Pinpoint the cell where the given text exists, returning its [x, y] midpoint coordinate. 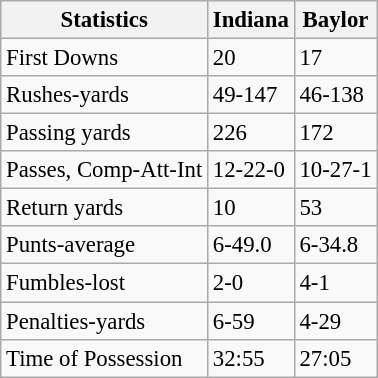
4-29 [336, 321]
6-59 [252, 321]
10 [252, 208]
32:55 [252, 358]
Punts-average [104, 245]
4-1 [336, 283]
17 [336, 58]
Time of Possession [104, 358]
Return yards [104, 208]
Baylor [336, 20]
172 [336, 133]
49-147 [252, 95]
Rushes-yards [104, 95]
20 [252, 58]
12-22-0 [252, 170]
6-34.8 [336, 245]
2-0 [252, 283]
53 [336, 208]
First Downs [104, 58]
Fumbles-lost [104, 283]
Penalties-yards [104, 321]
27:05 [336, 358]
10-27-1 [336, 170]
46-138 [336, 95]
Indiana [252, 20]
Statistics [104, 20]
6-49.0 [252, 245]
Passing yards [104, 133]
226 [252, 133]
Passes, Comp-Att-Int [104, 170]
